Identify which cell holds the provided text, then report its (X, Y) central coordinate. 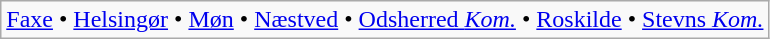
Faxe • Helsingør • Møn • Næstved • Odsherred Kom. • Roskilde • Stevns Kom. (385, 20)
